Locate the cell with the specified text and output its [x, y] center coordinate. 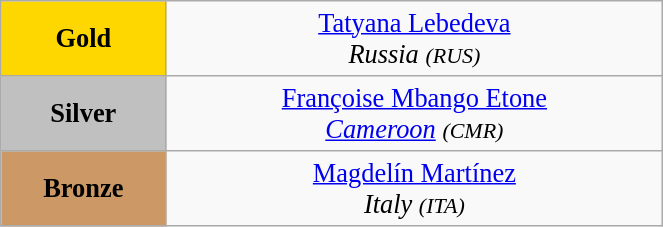
Tatyana LebedevaRussia (RUS) [414, 38]
Magdelín MartínezItaly (ITA) [414, 188]
Françoise Mbango EtoneCameroon (CMR) [414, 112]
Silver [84, 112]
Gold [84, 38]
Bronze [84, 188]
